Identify which cell holds the provided text, then report its (X, Y) central coordinate. 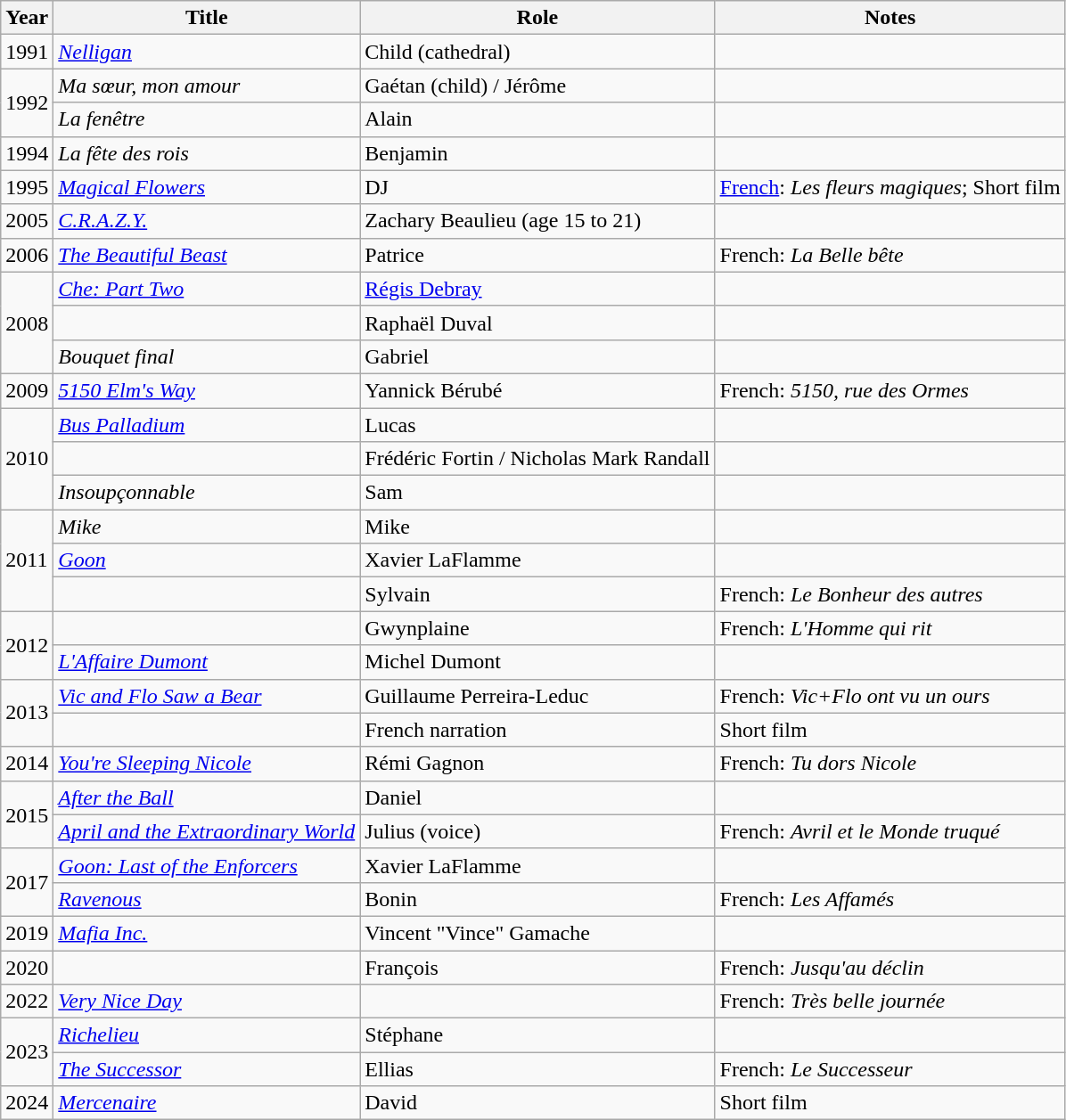
Régis Debray (537, 289)
French: 5150, rue des Ormes (890, 390)
Notes (890, 18)
Vincent "Vince" Gamache (537, 933)
La fenêtre (207, 119)
The Successor (207, 1069)
French: Le Bonheur des autres (890, 594)
Title (207, 18)
Zachary Beaulieu (age 15 to 21) (537, 221)
2014 (27, 764)
5150 Elm's Way (207, 390)
Lucas (537, 425)
2009 (27, 390)
2019 (27, 933)
French: Tu dors Nicole (890, 764)
2005 (27, 221)
1995 (27, 187)
Gaétan (child) / Jérôme (537, 86)
1991 (27, 52)
French: L'Homme qui rit (890, 628)
Ma sœur, mon amour (207, 86)
Raphaël Duval (537, 323)
French: Les fleurs magiques; Short film (890, 187)
You're Sleeping Nicole (207, 764)
David (537, 1103)
Julius (voice) (537, 831)
2011 (27, 560)
Vic and Flo Saw a Bear (207, 696)
Gabriel (537, 356)
Guillaume Perreira-Leduc (537, 696)
April and the Extraordinary World (207, 831)
2023 (27, 1052)
French: Le Successeur (890, 1069)
Role (537, 18)
2008 (27, 323)
Che: Part Two (207, 289)
Insoupçonnable (207, 493)
Patrice (537, 255)
La fête des rois (207, 153)
Sam (537, 493)
Ravenous (207, 899)
French: La Belle bête (890, 255)
French: Jusqu'au déclin (890, 967)
C.R.A.Z.Y. (207, 221)
2022 (27, 1001)
2012 (27, 645)
Daniel (537, 797)
DJ (537, 187)
2013 (27, 713)
French: Les Affamés (890, 899)
Mercenaire (207, 1103)
Very Nice Day (207, 1001)
French: Avril et le Monde truqué (890, 831)
French: Très belle journée (890, 1001)
2024 (27, 1103)
1992 (27, 102)
Sylvain (537, 594)
Alain (537, 119)
Yannick Bérubé (537, 390)
Ellias (537, 1069)
2010 (27, 459)
Stéphane (537, 1035)
1994 (27, 153)
Child (cathedral) (537, 52)
Nelligan (207, 52)
Michel Dumont (537, 662)
2006 (27, 255)
French narration (537, 730)
Bonin (537, 899)
Benjamin (537, 153)
2017 (27, 882)
2015 (27, 814)
2020 (27, 967)
Magical Flowers (207, 187)
Bouquet final (207, 356)
French: Vic+Flo ont vu un ours (890, 696)
Frédéric Fortin / Nicholas Mark Randall (537, 459)
L'Affaire Dumont (207, 662)
After the Ball (207, 797)
Rémi Gagnon (537, 764)
Goon: Last of the Enforcers (207, 865)
Goon (207, 560)
Gwynplaine (537, 628)
Mafia Inc. (207, 933)
Year (27, 18)
The Beautiful Beast (207, 255)
Richelieu (207, 1035)
François (537, 967)
Bus Palladium (207, 425)
